Detect which cell encompasses the target text, then output its [X, Y] center coordinate. 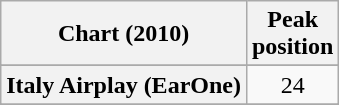
Chart (2010) [124, 34]
24 [292, 85]
Italy Airplay (EarOne) [124, 85]
Peak position [292, 34]
